Return [x, y] of the center of cell containing provided text 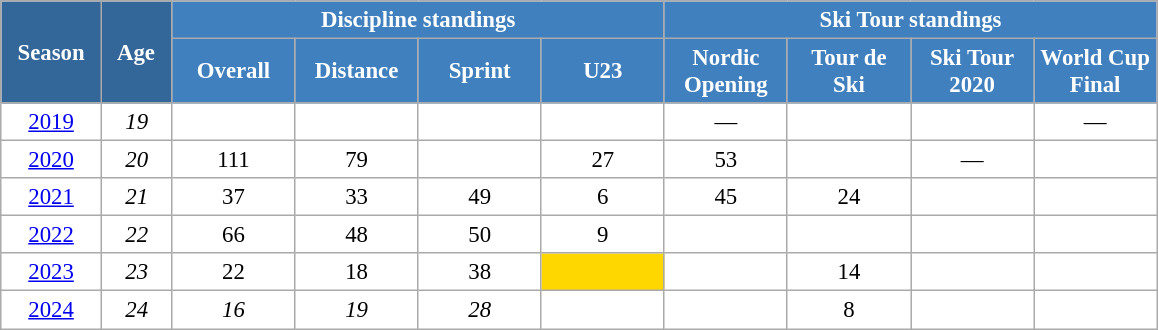
2019 [52, 122]
33 [356, 197]
9 [602, 235]
48 [356, 235]
79 [356, 160]
World CupFinal [1096, 72]
NordicOpening [726, 72]
Overall [234, 72]
66 [234, 235]
23 [136, 273]
Tour deSki [848, 72]
37 [234, 197]
27 [602, 160]
2021 [52, 197]
2022 [52, 235]
8 [848, 310]
2020 [52, 160]
50 [480, 235]
Sprint [480, 72]
Ski Tour 2020 [972, 72]
U23 [602, 72]
Distance [356, 72]
28 [480, 310]
16 [234, 310]
49 [480, 197]
18 [356, 273]
21 [136, 197]
20 [136, 160]
Discipline standings [418, 20]
45 [726, 197]
Season [52, 52]
2023 [52, 273]
53 [726, 160]
38 [480, 273]
Age [136, 52]
111 [234, 160]
14 [848, 273]
6 [602, 197]
Ski Tour standings [910, 20]
2024 [52, 310]
